Scan for the cell matching the given text and deliver its (X, Y) coordinate at center. 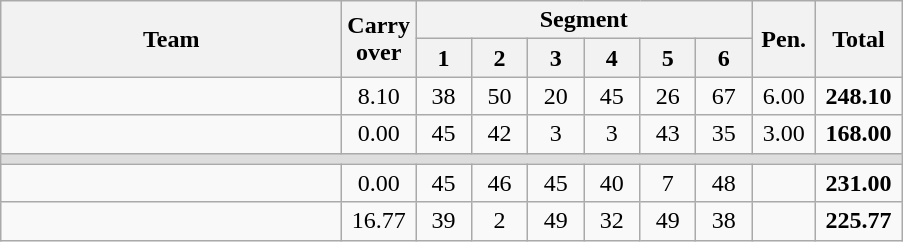
40 (612, 183)
16.77 (379, 221)
231.00 (858, 183)
42 (500, 134)
39 (444, 221)
48 (724, 183)
43 (668, 134)
20 (556, 96)
32 (612, 221)
7 (668, 183)
Team (172, 39)
35 (724, 134)
3.00 (784, 134)
26 (668, 96)
168.00 (858, 134)
Segment (584, 20)
6 (724, 58)
67 (724, 96)
1 (444, 58)
50 (500, 96)
4 (612, 58)
225.77 (858, 221)
8.10 (379, 96)
Carry over (379, 39)
Pen. (784, 39)
Total (858, 39)
6.00 (784, 96)
248.10 (858, 96)
46 (500, 183)
5 (668, 58)
